Search for the cell housing the specified text and yield its [x, y] center coordinate. 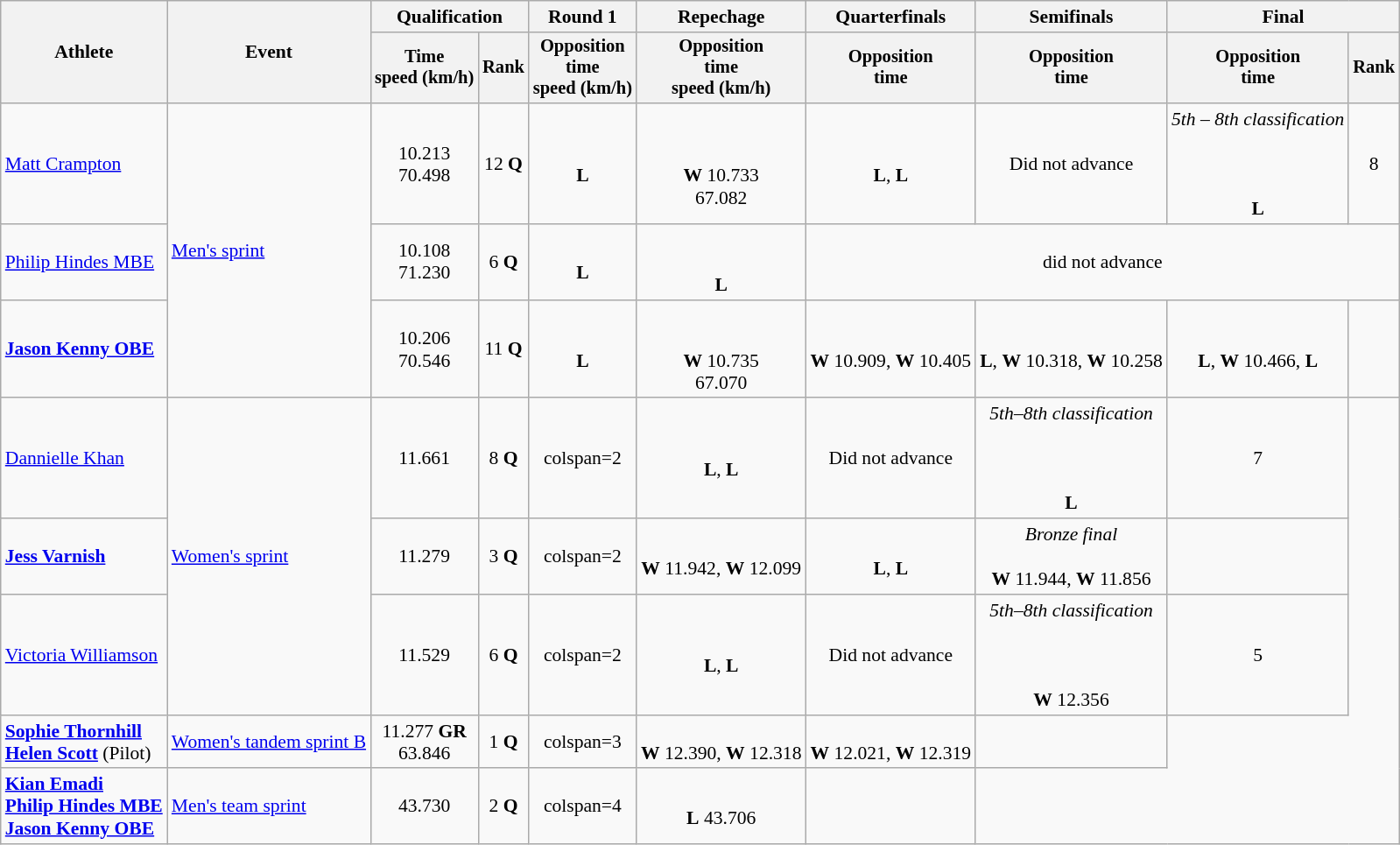
Matt Crampton [84, 164]
W 12.390, W 12.318 [721, 743]
Men's team sprint [269, 807]
10.10871.230 [424, 263]
L, W 10.466, L [1257, 349]
Victoria Williamson [84, 655]
5th – 8th classificationL [1257, 164]
7 [1257, 459]
Timespeed (km/h) [424, 68]
W 11.942, W 12.099 [721, 557]
8 [1374, 164]
Event [269, 53]
Repechage [721, 17]
12 Q [503, 164]
W 12.021, W 12.319 [891, 743]
Women's tandem sprint B [269, 743]
11.279 [424, 557]
Final [1284, 17]
colspan=4 [583, 807]
Bronze finalW 11.944, W 11.856 [1072, 557]
W 10.73567.070 [721, 349]
Dannielle Khan [84, 459]
Quarterfinals [891, 17]
10.20670.546 [424, 349]
11.529 [424, 655]
5th–8th classificationW 12.356 [1072, 655]
Men's sprint [269, 250]
Athlete [84, 53]
11 Q [503, 349]
Round 1 [583, 17]
Kian EmadiPhilip Hindes MBEJason Kenny OBE [84, 807]
5 [1257, 655]
W 10.73367.082 [721, 164]
5th–8th classificationL [1072, 459]
8 Q [503, 459]
L, W 10.318, W 10.258 [1072, 349]
colspan=3 [583, 743]
did not advance [1103, 263]
43.730 [424, 807]
11.277 GR63.846 [424, 743]
1 Q [503, 743]
3 Q [503, 557]
Philip Hindes MBE [84, 263]
L 43.706 [721, 807]
Women's sprint [269, 557]
10.21370.498 [424, 164]
W 10.909, W 10.405 [891, 349]
11.661 [424, 459]
Jess Varnish [84, 557]
Semifinals [1072, 17]
Jason Kenny OBE [84, 349]
Qualification [450, 17]
Sophie ThornhillHelen Scott (Pilot) [84, 743]
2 Q [503, 807]
